From the cell containing the given text, extract its center point as [X, Y] coordinate. 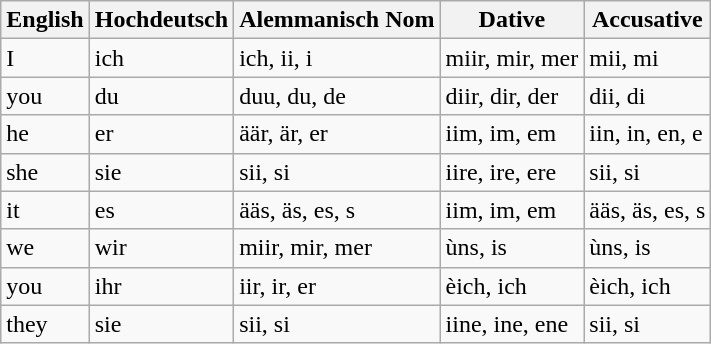
mii, mi [648, 58]
dii, di [648, 96]
we [45, 248]
Alemmanisch Nom [337, 20]
äär, är, er [337, 134]
du [161, 96]
diir, dir, der [512, 96]
iir, ir, er [337, 286]
iine, ine, ene [512, 324]
wir [161, 248]
they [45, 324]
he [45, 134]
ihr [161, 286]
duu, du, de [337, 96]
she [45, 172]
es [161, 210]
Hochdeutsch [161, 20]
I [45, 58]
er [161, 134]
English [45, 20]
Dative [512, 20]
it [45, 210]
ich, ii, i [337, 58]
Accusative [648, 20]
iire, ire, ere [512, 172]
iin, in, en, e [648, 134]
ich [161, 58]
